Extract the (x, y) coordinate from the center of the cell holding the provided text.  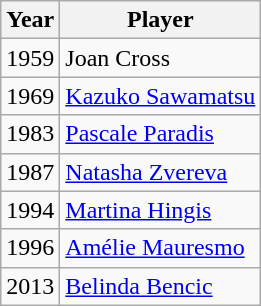
Kazuko Sawamatsu (160, 96)
2013 (30, 286)
1969 (30, 96)
Year (30, 20)
Amélie Mauresmo (160, 248)
1959 (30, 58)
1996 (30, 248)
Natasha Zvereva (160, 172)
Pascale Paradis (160, 134)
Martina Hingis (160, 210)
Player (160, 20)
1994 (30, 210)
Belinda Bencic (160, 286)
Joan Cross (160, 58)
1987 (30, 172)
1983 (30, 134)
